Pinpoint the cell where the given text exists, returning its [x, y] midpoint coordinate. 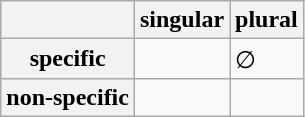
singular [182, 20]
specific [68, 59]
∅ [267, 59]
plural [267, 20]
non-specific [68, 97]
